Find where the given text appears and provide that cell's center as [X, Y] coordinate. 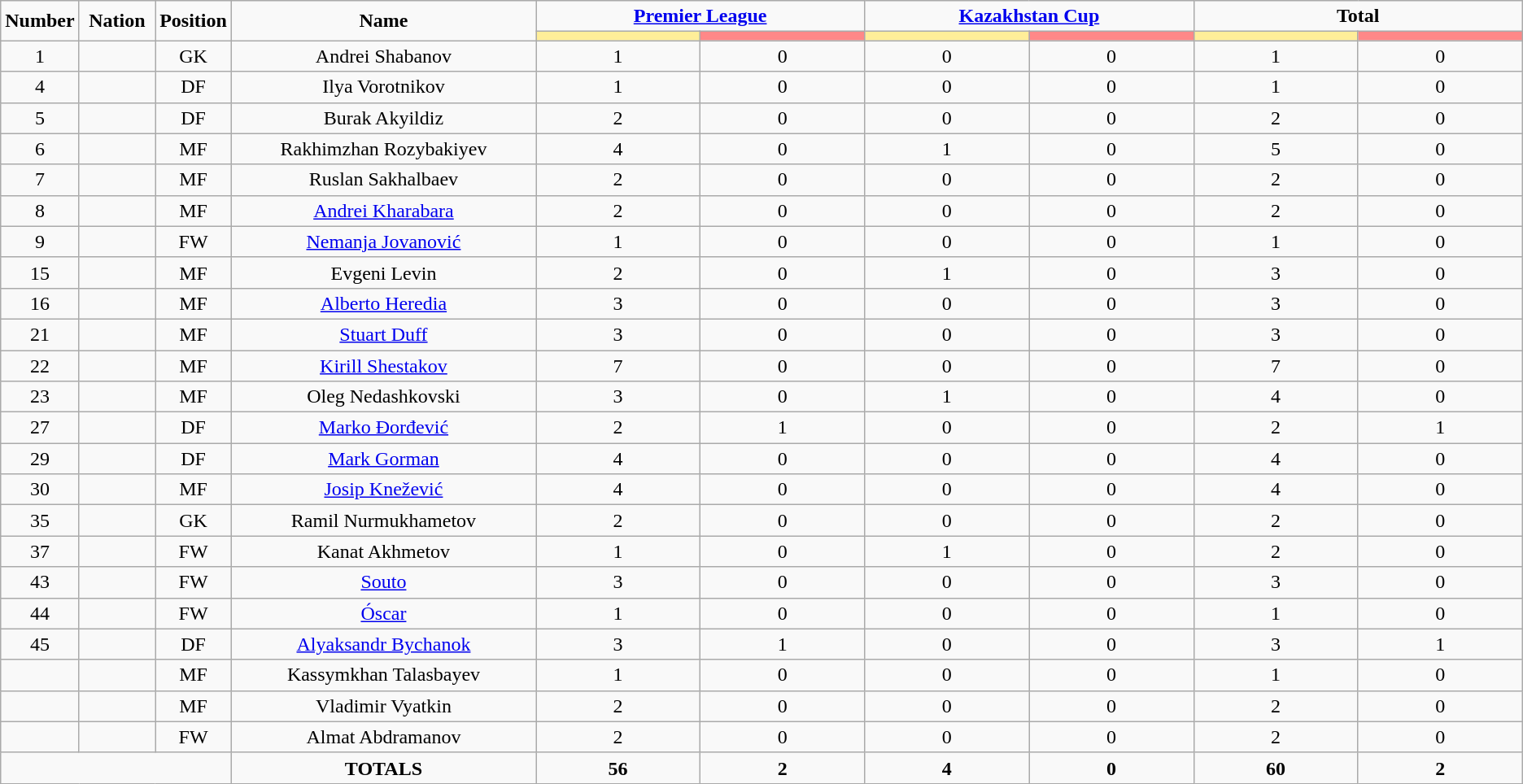
Name [383, 21]
35 [40, 520]
Kirill Shestakov [383, 365]
Almat Abdramanov [383, 737]
27 [40, 428]
Number [40, 21]
60 [1276, 768]
Alyaksandr Bychanok [383, 644]
Ilya Vorotnikov [383, 87]
Andrei Shabanov [383, 56]
Ramil Nurmukhametov [383, 520]
16 [40, 303]
37 [40, 551]
Oleg Nedashkovski [383, 397]
Premier League [700, 16]
56 [617, 768]
Andrei Kharabara [383, 211]
Óscar [383, 613]
Position [194, 21]
43 [40, 582]
Rakhimzhan Rozybakiyev [383, 149]
Nemanja Jovanović [383, 242]
45 [40, 644]
TOTALS [383, 768]
22 [40, 365]
Burak Akyildiz [383, 118]
Total [1358, 16]
Vladimir Vyatkin [383, 706]
8 [40, 211]
15 [40, 272]
23 [40, 397]
Alberto Heredia [383, 303]
Kazakhstan Cup [1029, 16]
29 [40, 459]
Nation [117, 21]
30 [40, 490]
44 [40, 613]
Evgeni Levin [383, 272]
9 [40, 242]
Stuart Duff [383, 334]
6 [40, 149]
Souto [383, 582]
21 [40, 334]
Kanat Akhmetov [383, 551]
Ruslan Sakhalbaev [383, 180]
Mark Gorman [383, 459]
Josip Knežević [383, 490]
Kassymkhan Talasbayev [383, 675]
Marko Đorđević [383, 428]
